Extract the [X, Y] coordinate from the center of the cell holding the provided text.  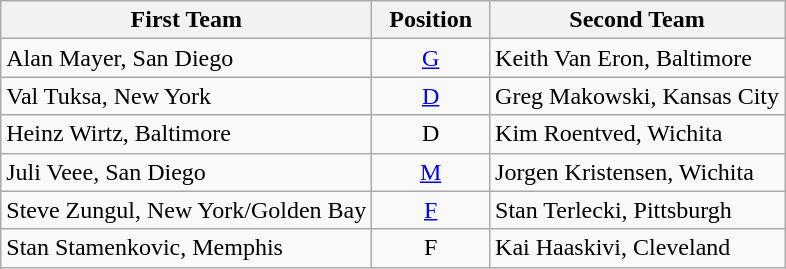
Stan Terlecki, Pittsburgh [638, 210]
Alan Mayer, San Diego [186, 58]
G [431, 58]
Juli Veee, San Diego [186, 172]
First Team [186, 20]
Greg Makowski, Kansas City [638, 96]
Steve Zungul, New York/Golden Bay [186, 210]
Heinz Wirtz, Baltimore [186, 134]
Val Tuksa, New York [186, 96]
Second Team [638, 20]
Kim Roentved, Wichita [638, 134]
M [431, 172]
Position [431, 20]
Keith Van Eron, Baltimore [638, 58]
Jorgen Kristensen, Wichita [638, 172]
Kai Haaskivi, Cleveland [638, 248]
Stan Stamenkovic, Memphis [186, 248]
